Extract the [x, y] coordinate from the center of the cell holding the provided text.  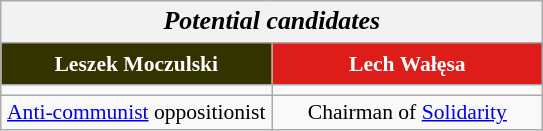
Potential candidates [272, 22]
Chairman of Solidarity [408, 113]
Leszek Moczulski [136, 64]
Lech Wałęsa [408, 64]
Anti-communist oppositionist [136, 113]
